Identify which cell holds the provided text, then report its [x, y] central coordinate. 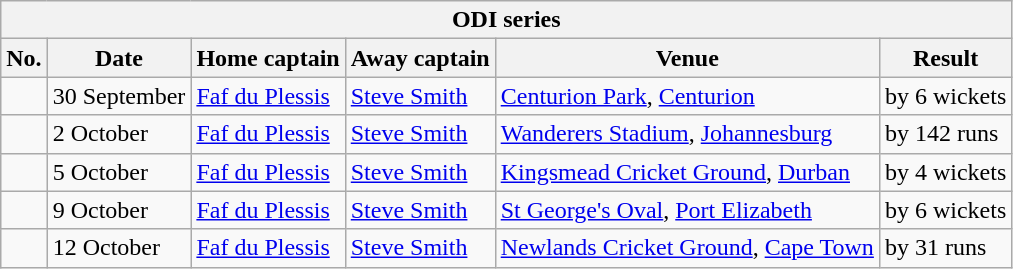
by 4 wickets [945, 172]
Centurion Park, Centurion [687, 96]
Away captain [420, 58]
Home captain [268, 58]
Date [119, 58]
ODI series [506, 20]
2 October [119, 134]
9 October [119, 210]
No. [24, 58]
5 October [119, 172]
Result [945, 58]
Wanderers Stadium, Johannesburg [687, 134]
30 September [119, 96]
by 142 runs [945, 134]
Newlands Cricket Ground, Cape Town [687, 248]
12 October [119, 248]
Venue [687, 58]
Kingsmead Cricket Ground, Durban [687, 172]
by 31 runs [945, 248]
St George's Oval, Port Elizabeth [687, 210]
